Find where the given text appears and provide that cell's center as (x, y) coordinate. 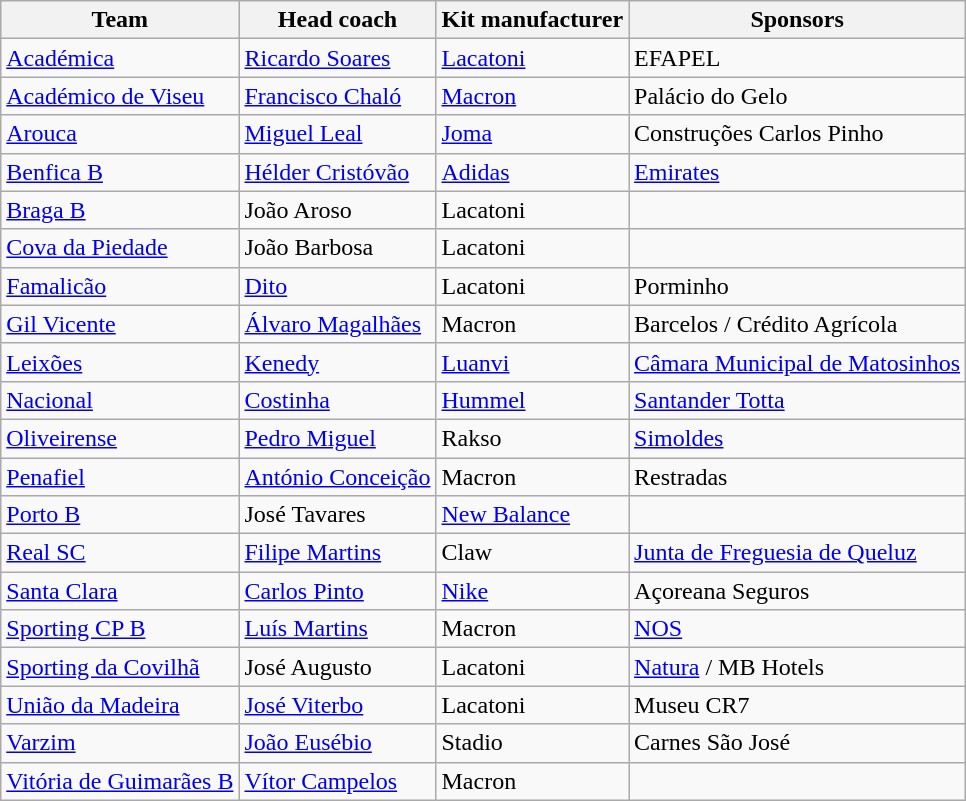
Kit manufacturer (532, 20)
União da Madeira (120, 705)
Santa Clara (120, 591)
João Aroso (338, 210)
João Eusébio (338, 743)
Kenedy (338, 362)
Palácio do Gelo (798, 96)
Gil Vicente (120, 324)
Ricardo Soares (338, 58)
Costinha (338, 400)
Rakso (532, 438)
Porminho (798, 286)
Nike (532, 591)
Açoreana Seguros (798, 591)
Vitória de Guimarães B (120, 781)
José Tavares (338, 515)
Adidas (532, 172)
Famalicão (120, 286)
José Viterbo (338, 705)
Varzim (120, 743)
New Balance (532, 515)
Académico de Viseu (120, 96)
Hummel (532, 400)
Dito (338, 286)
Arouca (120, 134)
Luís Martins (338, 629)
Junta de Freguesia de Queluz (798, 553)
Cova da Piedade (120, 248)
Oliveirense (120, 438)
Claw (532, 553)
Académica (120, 58)
Real SC (120, 553)
António Conceição (338, 477)
NOS (798, 629)
Construções Carlos Pinho (798, 134)
Leixões (120, 362)
Museu CR7 (798, 705)
Sporting da Covilhã (120, 667)
Natura / MB Hotels (798, 667)
Luanvi (532, 362)
Santander Totta (798, 400)
José Augusto (338, 667)
Carnes São José (798, 743)
Emirates (798, 172)
Barcelos / Crédito Agrícola (798, 324)
Joma (532, 134)
João Barbosa (338, 248)
Vítor Campelos (338, 781)
Sporting CP B (120, 629)
Porto B (120, 515)
Braga B (120, 210)
Álvaro Magalhães (338, 324)
Restradas (798, 477)
Carlos Pinto (338, 591)
Nacional (120, 400)
Stadio (532, 743)
Penafiel (120, 477)
Pedro Miguel (338, 438)
Team (120, 20)
Benfica B (120, 172)
Francisco Chaló (338, 96)
Miguel Leal (338, 134)
Head coach (338, 20)
Simoldes (798, 438)
Câmara Municipal de Matosinhos (798, 362)
Filipe Martins (338, 553)
EFAPEL (798, 58)
Sponsors (798, 20)
Hélder Cristóvão (338, 172)
